Detect which cell encompasses the target text, then output its [X, Y] center coordinate. 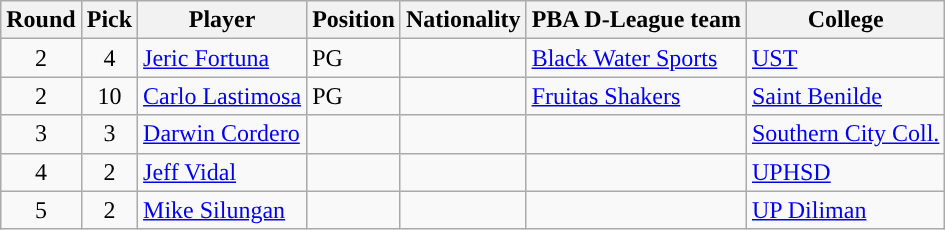
Position [354, 20]
UPHSD [845, 172]
Southern City Coll. [845, 134]
Pick [109, 20]
Fruitas Shakers [636, 96]
UP Diliman [845, 210]
Jeric Fortuna [222, 58]
College [845, 20]
Mike Silungan [222, 210]
Black Water Sports [636, 58]
Carlo Lastimosa [222, 96]
5 [41, 210]
PBA D-League team [636, 20]
Round [41, 20]
Player [222, 20]
10 [109, 96]
Saint Benilde [845, 96]
Darwin Cordero [222, 134]
Nationality [463, 20]
Jeff Vidal [222, 172]
UST [845, 58]
